Pinpoint the cell where the given text exists, returning its (x, y) midpoint coordinate. 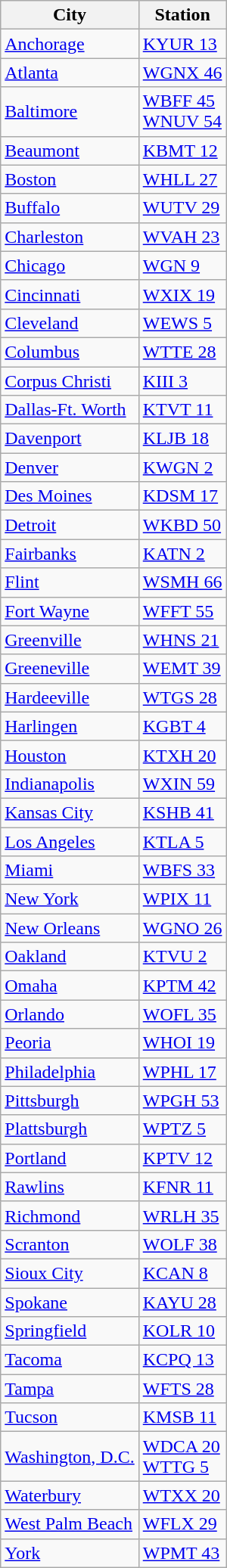
WBFF 45WNUV 54 (182, 112)
WGNO 26 (182, 928)
Cincinnati (70, 294)
KPTV 12 (182, 1158)
Hardeeville (70, 697)
York (70, 1553)
KTLA 5 (182, 842)
WDCA 20WTTG 5 (182, 1457)
Omaha (70, 986)
KBMT 12 (182, 151)
Kansas City (70, 812)
Orlando (70, 1014)
KTVT 11 (182, 410)
WPMT 43 (182, 1553)
KSHB 41 (182, 812)
WHLL 27 (182, 179)
KCPQ 13 (182, 1360)
WGNX 46 (182, 73)
Waterbury (70, 1495)
Beaumont (70, 151)
Rawlins (70, 1187)
Buffalo (70, 208)
KDSM 17 (182, 496)
WBFS 33 (182, 871)
WPHL 17 (182, 1072)
Chicago (70, 265)
Flint (70, 582)
WOLF 38 (182, 1244)
WTGS 28 (182, 697)
WEMT 39 (182, 669)
Peoria (70, 1043)
KATN 2 (182, 554)
Tucson (70, 1417)
KTXH 20 (182, 755)
WFTS 28 (182, 1389)
WSMH 66 (182, 582)
KGBT 4 (182, 726)
KTVU 2 (182, 957)
Corpus Christi (70, 380)
WXIN 59 (182, 784)
WKBD 50 (182, 525)
WGN 9 (182, 265)
Greenville (70, 640)
Houston (70, 755)
Boston (70, 179)
WHOI 19 (182, 1043)
Columbus (70, 352)
Indianapolis (70, 784)
New York (70, 899)
Spokane (70, 1302)
KOLR 10 (182, 1331)
WUTV 29 (182, 208)
Philadelphia (70, 1072)
KMSB 11 (182, 1417)
Charleston (70, 237)
KIII 3 (182, 380)
Baltimore (70, 112)
West Palm Beach (70, 1524)
KYUR 13 (182, 44)
KPTM 42 (182, 986)
Portland (70, 1158)
Greeneville (70, 669)
Plattsburgh (70, 1129)
Davenport (70, 439)
WTTE 28 (182, 352)
WPIX 11 (182, 899)
Cleveland (70, 323)
WFLX 29 (182, 1524)
Tacoma (70, 1360)
Dallas-Ft. Worth (70, 410)
KWGN 2 (182, 467)
Detroit (70, 525)
Scranton (70, 1244)
WEWS 5 (182, 323)
Washington, D.C. (70, 1457)
Sioux City (70, 1273)
Los Angeles (70, 842)
KLJB 18 (182, 439)
WTXX 20 (182, 1495)
WVAH 23 (182, 237)
KFNR 11 (182, 1187)
Des Moines (70, 496)
Fairbanks (70, 554)
WRLH 35 (182, 1216)
Atlanta (70, 73)
Miami (70, 871)
Oakland (70, 957)
Station (182, 15)
New Orleans (70, 928)
Springfield (70, 1331)
WPGH 53 (182, 1101)
Harlingen (70, 726)
Fort Wayne (70, 611)
Richmond (70, 1216)
City (70, 15)
WOFL 35 (182, 1014)
KCAN 8 (182, 1273)
WXIX 19 (182, 294)
Tampa (70, 1389)
Denver (70, 467)
WPTZ 5 (182, 1129)
WHNS 21 (182, 640)
Anchorage (70, 44)
WFFT 55 (182, 611)
Pittsburgh (70, 1101)
KAYU 28 (182, 1302)
